Locate the cell with the specified text and output its [x, y] center coordinate. 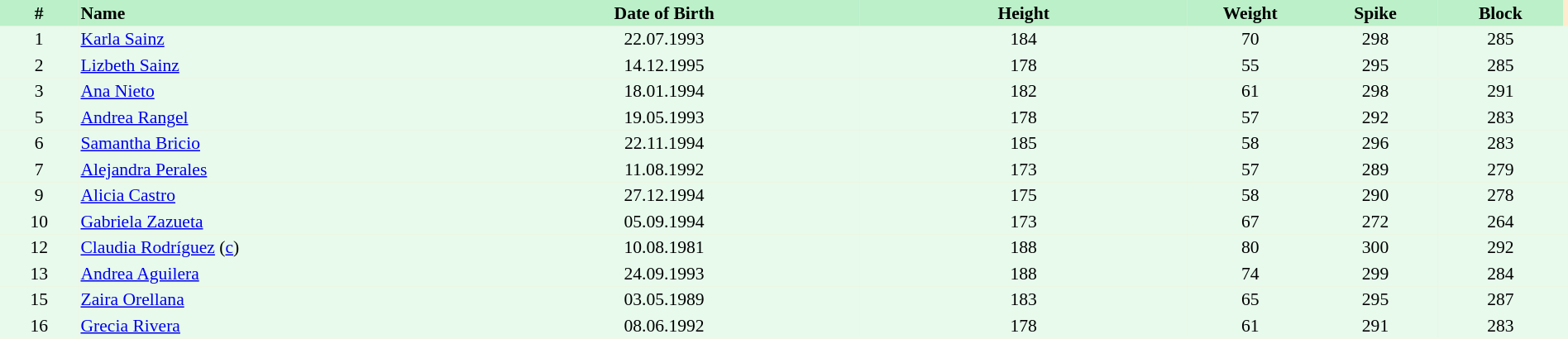
Alejandra Perales [273, 169]
Spike [1374, 13]
67 [1250, 222]
3 [39, 91]
05.09.1994 [664, 222]
19.05.1993 [664, 117]
184 [1024, 40]
185 [1024, 144]
7 [39, 169]
183 [1024, 299]
300 [1374, 248]
264 [1500, 222]
287 [1500, 299]
Andrea Rangel [273, 117]
Zaira Orellana [273, 299]
Lizbeth Sainz [273, 65]
5 [39, 117]
18.01.1994 [664, 91]
Block [1500, 13]
1 [39, 40]
296 [1374, 144]
16 [39, 326]
Alicia Castro [273, 195]
22.11.1994 [664, 144]
182 [1024, 91]
272 [1374, 222]
279 [1500, 169]
08.06.1992 [664, 326]
Claudia Rodríguez (c) [273, 248]
284 [1500, 274]
27.12.1994 [664, 195]
Name [273, 13]
Karla Sainz [273, 40]
Andrea Aguilera [273, 274]
290 [1374, 195]
Samantha Bricio [273, 144]
10 [39, 222]
Gabriela Zazueta [273, 222]
299 [1374, 274]
Height [1024, 13]
Weight [1250, 13]
70 [1250, 40]
24.09.1993 [664, 274]
13 [39, 274]
80 [1250, 248]
# [39, 13]
15 [39, 299]
12 [39, 248]
175 [1024, 195]
6 [39, 144]
9 [39, 195]
10.08.1981 [664, 248]
74 [1250, 274]
14.12.1995 [664, 65]
03.05.1989 [664, 299]
55 [1250, 65]
Grecia Rivera [273, 326]
278 [1500, 195]
Date of Birth [664, 13]
289 [1374, 169]
2 [39, 65]
11.08.1992 [664, 169]
Ana Nieto [273, 91]
65 [1250, 299]
22.07.1993 [664, 40]
